Detect which cell encompasses the target text, then output its (X, Y) center coordinate. 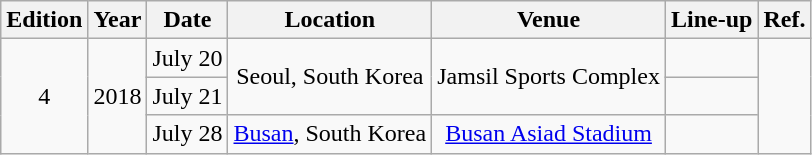
Ref. (784, 20)
Busan, South Korea (330, 134)
Year (118, 20)
Jamsil Sports Complex (549, 77)
July 21 (188, 96)
Edition (44, 20)
Location (330, 20)
Busan Asiad Stadium (549, 134)
Line-up (711, 20)
Seoul, South Korea (330, 77)
July 20 (188, 58)
July 28 (188, 134)
Venue (549, 20)
Date (188, 20)
4 (44, 96)
2018 (118, 96)
